Locate the cell with the specified text and output its [x, y] center coordinate. 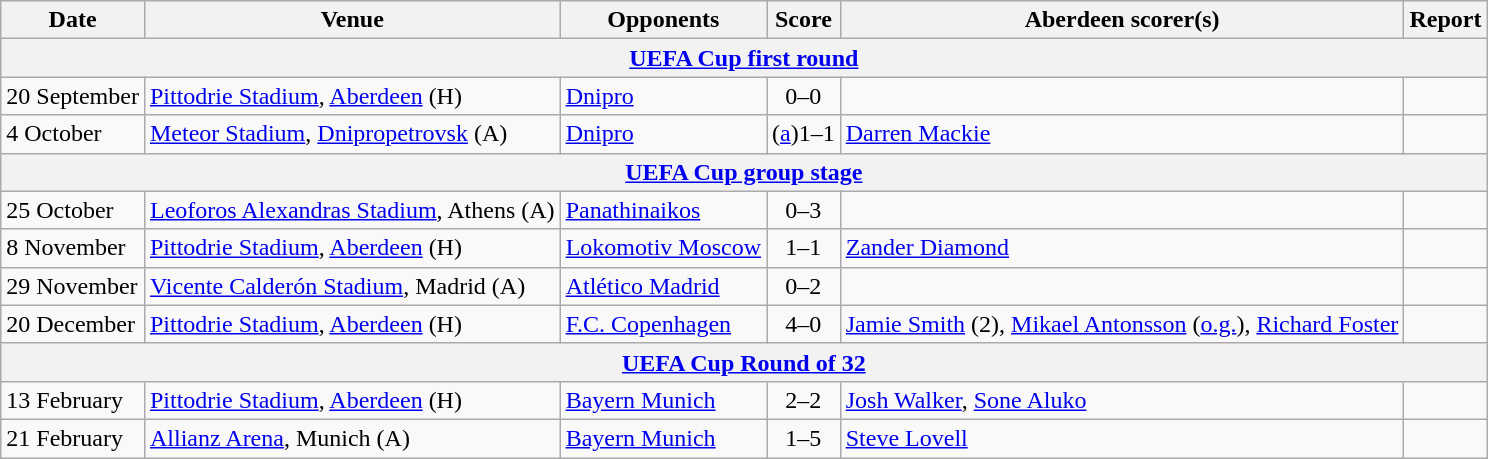
0–2 [803, 286]
(a)1–1 [803, 134]
Aberdeen scorer(s) [1122, 20]
0–0 [803, 96]
UEFA Cup first round [744, 58]
13 February [73, 400]
Score [803, 20]
Report [1446, 20]
UEFA Cup group stage [744, 172]
29 November [73, 286]
1–1 [803, 248]
20 September [73, 96]
Leoforos Alexandras Stadium, Athens (A) [352, 210]
Steve Lovell [1122, 438]
4 October [73, 134]
Opponents [663, 20]
2–2 [803, 400]
1–5 [803, 438]
Panathinaikos [663, 210]
Meteor Stadium, Dnipropetrovsk (A) [352, 134]
Vicente Calderón Stadium, Madrid (A) [352, 286]
Zander Diamond [1122, 248]
21 February [73, 438]
4–0 [803, 324]
Date [73, 20]
25 October [73, 210]
Allianz Arena, Munich (A) [352, 438]
20 December [73, 324]
F.C. Copenhagen [663, 324]
UEFA Cup Round of 32 [744, 362]
Jamie Smith (2), Mikael Antonsson (o.g.), Richard Foster [1122, 324]
Lokomotiv Moscow [663, 248]
Darren Mackie [1122, 134]
8 November [73, 248]
0–3 [803, 210]
Venue [352, 20]
Atlético Madrid [663, 286]
Josh Walker, Sone Aluko [1122, 400]
